Provide the [x, y] coordinate of the cell's center where the given text is located.  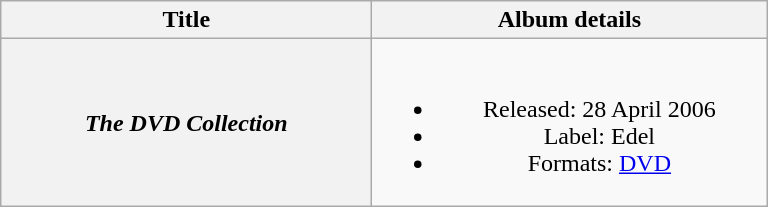
The DVD Collection [186, 122]
Title [186, 20]
Album details [570, 20]
Released: 28 April 2006Label: EdelFormats: DVD [570, 122]
